Detect which cell encompasses the target text, then output its (x, y) center coordinate. 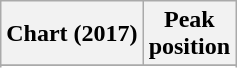
Chart (2017) (72, 34)
Peakposition (189, 34)
